Return [X, Y] of the center of cell containing provided text 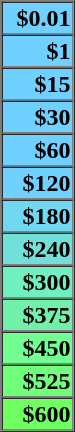
$15 [38, 84]
$525 [38, 380]
$120 [38, 182]
$450 [38, 348]
$0.01 [38, 18]
$240 [38, 248]
$1 [38, 50]
$375 [38, 314]
$30 [38, 116]
$60 [38, 150]
$180 [38, 216]
$600 [38, 414]
$300 [38, 282]
